Extract the (X, Y) coordinate from the center of the cell holding the provided text.  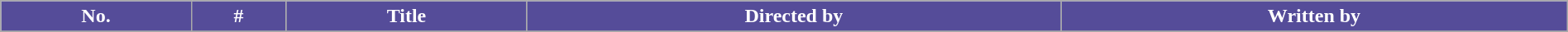
Title (407, 16)
Directed by (794, 16)
Written by (1315, 16)
No. (96, 16)
# (238, 16)
